Capture the cell that displays the provided text and extract its (X, Y) central coordinate. 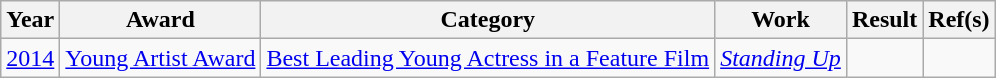
Year (30, 20)
Category (488, 20)
Ref(s) (959, 20)
Result (884, 20)
Best Leading Young Actress in a Feature Film (488, 58)
2014 (30, 58)
Work (781, 20)
Standing Up (781, 58)
Award (160, 20)
Young Artist Award (160, 58)
